Return [x, y] of the center of cell containing provided text 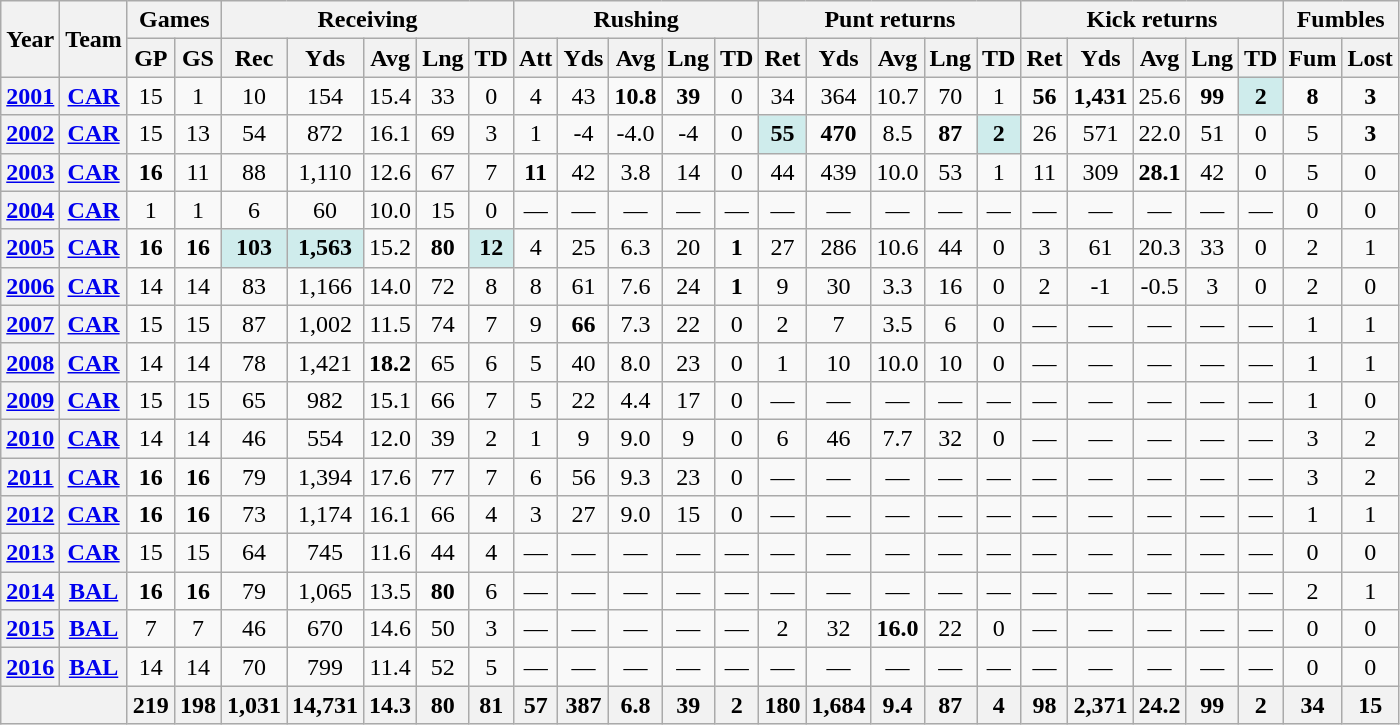
470 [838, 134]
6.8 [636, 705]
286 [838, 248]
40 [584, 362]
15.2 [390, 248]
745 [326, 553]
2009 [30, 400]
17.6 [390, 477]
52 [443, 667]
-0.5 [1160, 286]
6.3 [636, 248]
25 [584, 248]
18.2 [390, 362]
11.4 [390, 667]
3.5 [898, 324]
10.8 [636, 96]
1,002 [326, 324]
12 [491, 248]
67 [443, 172]
Rushing [636, 20]
78 [254, 362]
51 [1212, 134]
103 [254, 248]
309 [1100, 172]
10.7 [898, 96]
-1 [1100, 286]
24.2 [1160, 705]
198 [198, 705]
12.6 [390, 172]
Year [30, 39]
15.4 [390, 96]
1,394 [326, 477]
4.4 [636, 400]
30 [838, 286]
Rec [254, 58]
Fum [1312, 58]
3.3 [898, 286]
439 [838, 172]
11.5 [390, 324]
2012 [30, 515]
9.4 [898, 705]
670 [326, 629]
13.5 [390, 591]
77 [443, 477]
1,563 [326, 248]
2011 [30, 477]
17 [688, 400]
7.3 [636, 324]
54 [254, 134]
219 [150, 705]
57 [535, 705]
14,731 [326, 705]
20.3 [1160, 248]
83 [254, 286]
2016 [30, 667]
1,031 [254, 705]
554 [326, 438]
2004 [30, 210]
-4.0 [636, 134]
11.6 [390, 553]
7.7 [898, 438]
14.0 [390, 286]
43 [584, 96]
8.5 [898, 134]
Att [535, 58]
24 [688, 286]
88 [254, 172]
2,371 [1100, 705]
2005 [30, 248]
2003 [30, 172]
1,431 [1100, 96]
28.1 [1160, 172]
2008 [30, 362]
64 [254, 553]
2013 [30, 553]
15.1 [390, 400]
Punt returns [890, 20]
10.6 [898, 248]
180 [782, 705]
14.6 [390, 629]
22.0 [1160, 134]
53 [950, 172]
2002 [30, 134]
50 [443, 629]
20 [688, 248]
GS [198, 58]
2014 [30, 591]
1,174 [326, 515]
1,110 [326, 172]
1,421 [326, 362]
Lost [1370, 58]
2006 [30, 286]
Fumbles [1340, 20]
2010 [30, 438]
872 [326, 134]
3.8 [636, 172]
69 [443, 134]
364 [838, 96]
2015 [30, 629]
16.0 [898, 629]
799 [326, 667]
13 [198, 134]
74 [443, 324]
Receiving [367, 20]
Games [174, 20]
14.3 [390, 705]
8.0 [636, 362]
72 [443, 286]
154 [326, 96]
982 [326, 400]
571 [1100, 134]
60 [326, 210]
GP [150, 58]
387 [584, 705]
2007 [30, 324]
12.0 [390, 438]
98 [1044, 705]
1,166 [326, 286]
9.3 [636, 477]
1,684 [838, 705]
26 [1044, 134]
55 [782, 134]
Team [94, 39]
7.6 [636, 286]
73 [254, 515]
25.6 [1160, 96]
Kick returns [1152, 20]
81 [491, 705]
2001 [30, 96]
1,065 [326, 591]
